Identify which cell holds the provided text, then report its (X, Y) central coordinate. 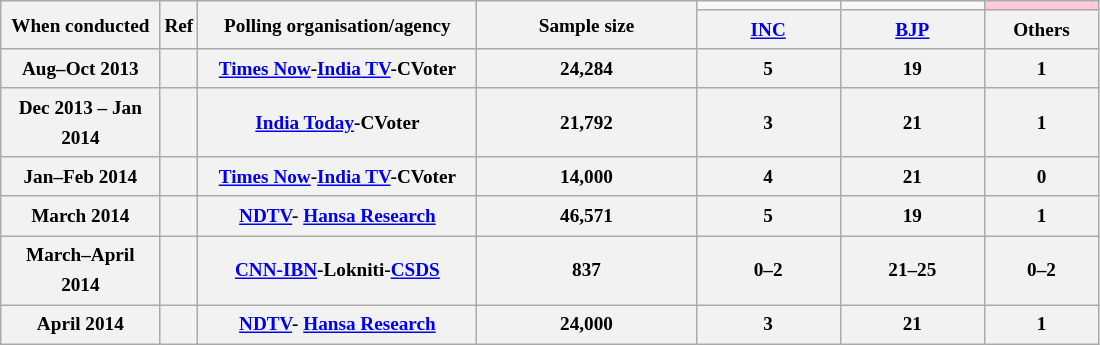
March–April 2014 (80, 270)
BJP (912, 30)
Aug–Oct 2013 (80, 68)
CNN-IBN-Lokniti-CSDS (338, 270)
21,792 (586, 122)
21–25 (912, 270)
46,571 (586, 216)
Dec 2013 – Jan 2014 (80, 122)
4 (768, 176)
April 2014 (80, 324)
Ref (179, 25)
24,000 (586, 324)
Sample size (586, 25)
INC (768, 30)
0 (1041, 176)
Polling organisation/agency (338, 25)
India Today-CVoter (338, 122)
837 (586, 270)
When conducted (80, 25)
March 2014 (80, 216)
Others (1041, 30)
24,284 (586, 68)
Jan–Feb 2014 (80, 176)
14,000 (586, 176)
